Identify which cell holds the provided text, then report its [X, Y] central coordinate. 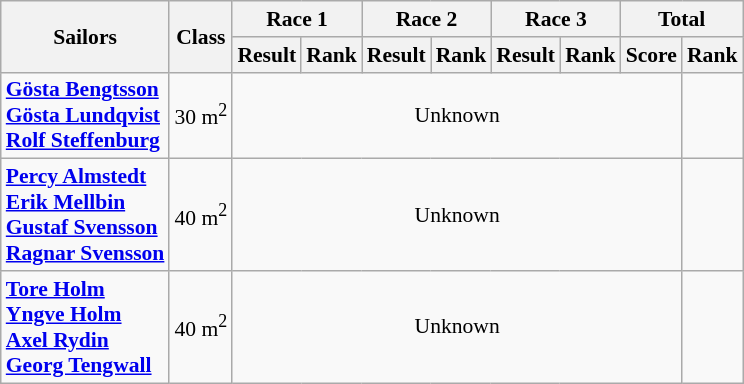
Percy Almstedt Erik Mellbin Gustaf Svensson Ragnar Svensson [86, 215]
Tore Holm Yngve Holm Axel Rydin Georg Tengwall [86, 327]
Score [652, 55]
30 m2 [200, 116]
Total [682, 19]
Race 3 [556, 19]
Race 1 [296, 19]
Sailors [86, 36]
Class [200, 36]
Gösta Bengtsson Gösta Lundqvist Rolf Steffenburg [86, 116]
Race 2 [426, 19]
